From the cell containing the given text, extract its center point as (x, y) coordinate. 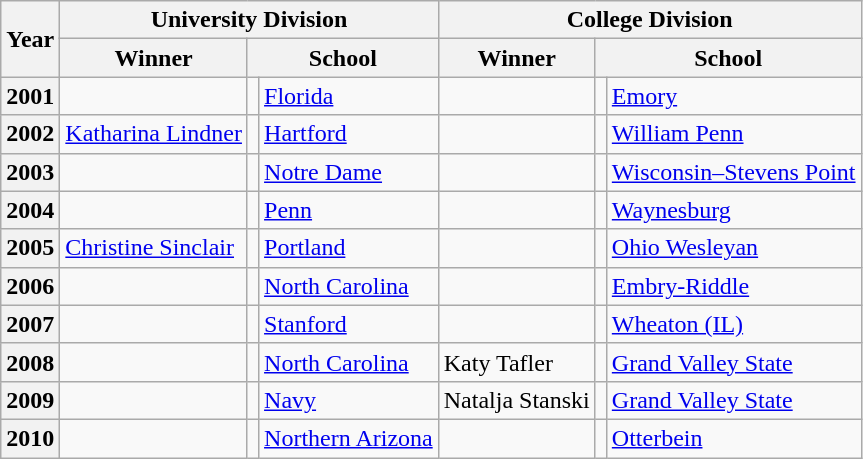
Embry-Riddle (734, 286)
Ohio Wesleyan (734, 248)
2002 (30, 134)
Christine Sinclair (154, 248)
University Division (249, 20)
2006 (30, 286)
Katy Tafler (516, 362)
Navy (349, 400)
Penn (349, 210)
2008 (30, 362)
Otterbein (734, 438)
Notre Dame (349, 172)
Florida (349, 96)
Hartford (349, 134)
2009 (30, 400)
2003 (30, 172)
Waynesburg (734, 210)
2005 (30, 248)
Year (30, 39)
Wisconsin–Stevens Point (734, 172)
William Penn (734, 134)
College Division (650, 20)
Northern Arizona (349, 438)
Katharina Lindner (154, 134)
2007 (30, 324)
Emory (734, 96)
2004 (30, 210)
2010 (30, 438)
Wheaton (IL) (734, 324)
2001 (30, 96)
Natalja Stanski (516, 400)
Stanford (349, 324)
Portland (349, 248)
